Pinpoint the cell where the given text exists, returning its (x, y) midpoint coordinate. 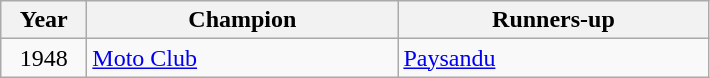
1948 (44, 58)
Paysandu (554, 58)
Year (44, 20)
Champion (242, 20)
Runners-up (554, 20)
Moto Club (242, 58)
